Extract the [X, Y] coordinate from the center of the cell holding the provided text.  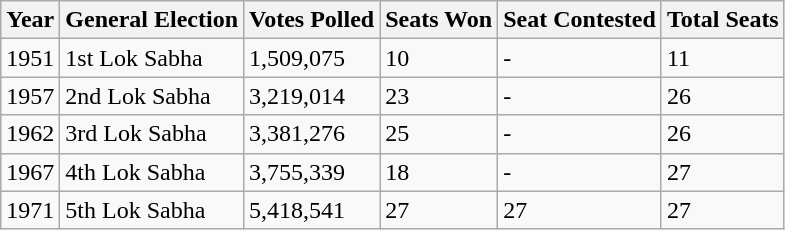
3,219,014 [312, 96]
1,509,075 [312, 58]
3,755,339 [312, 172]
4th Lok Sabha [152, 172]
5,418,541 [312, 210]
1967 [30, 172]
2nd Lok Sabha [152, 96]
Year [30, 20]
23 [439, 96]
1st Lok Sabha [152, 58]
18 [439, 172]
Total Seats [722, 20]
5th Lok Sabha [152, 210]
1971 [30, 210]
Votes Polled [312, 20]
3,381,276 [312, 134]
Seats Won [439, 20]
1951 [30, 58]
1957 [30, 96]
11 [722, 58]
Seat Contested [580, 20]
10 [439, 58]
3rd Lok Sabha [152, 134]
1962 [30, 134]
General Election [152, 20]
25 [439, 134]
